From the cell containing the given text, extract its center point as (x, y) coordinate. 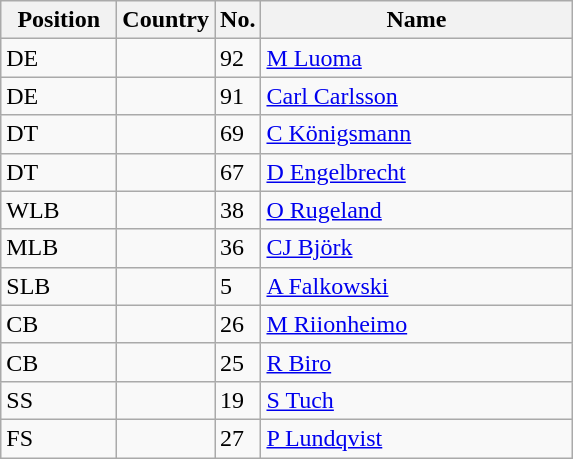
Position (59, 20)
Name (416, 20)
FS (59, 438)
M Riionheimo (416, 324)
67 (238, 172)
91 (238, 96)
92 (238, 58)
Country (166, 20)
26 (238, 324)
38 (238, 210)
S Tuch (416, 400)
5 (238, 286)
C Königsmann (416, 134)
O Rugeland (416, 210)
A Falkowski (416, 286)
SLB (59, 286)
25 (238, 362)
WLB (59, 210)
19 (238, 400)
M Luoma (416, 58)
No. (238, 20)
27 (238, 438)
69 (238, 134)
P Lundqvist (416, 438)
Carl Carlsson (416, 96)
R Biro (416, 362)
MLB (59, 248)
SS (59, 400)
36 (238, 248)
CJ Björk (416, 248)
D Engelbrecht (416, 172)
